Provide the [X, Y] coordinate of the cell's center where the given text is located.  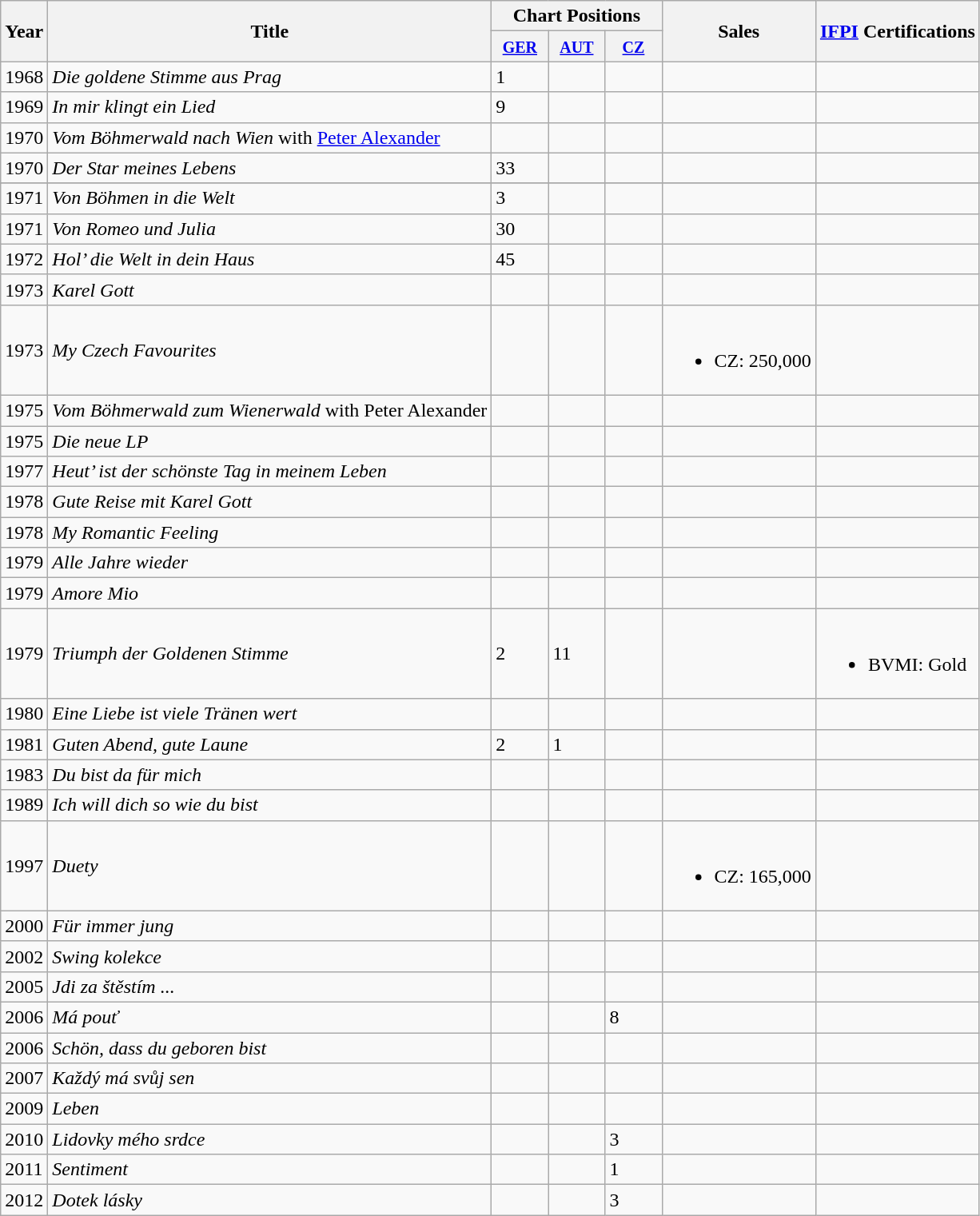
My Romantic Feeling [270, 532]
Sentiment [270, 1170]
1989 [24, 805]
In mir klingt ein Lied [270, 107]
1972 [24, 259]
2009 [24, 1109]
Eine Liebe ist viele Tränen wert [270, 714]
1977 [24, 472]
IFPI Certifications [897, 31]
1968 [24, 77]
Guten Abend, gute Laune [270, 744]
CZ: 165,000 [739, 865]
2012 [24, 1200]
8 [633, 1017]
1969 [24, 107]
BVMI: Gold [897, 654]
11 [577, 654]
Má pouť [270, 1017]
Chart Positions [577, 16]
Ich will dich so wie du bist [270, 805]
Title [270, 31]
Gute Reise mit Karel Gott [270, 502]
33 [520, 168]
Von Romeo und Julia [270, 229]
45 [520, 259]
CZ [633, 46]
1983 [24, 775]
Schön, dass du geboren bist [270, 1048]
Každý má svůj sen [270, 1078]
Amore Mio [270, 593]
1980 [24, 714]
Year [24, 31]
2010 [24, 1139]
Karel Gott [270, 289]
Die goldene Stimme aus Prag [270, 77]
Lidovky mého srdce [270, 1139]
Die neue LP [270, 441]
9 [520, 107]
Für immer jung [270, 926]
2011 [24, 1170]
Heut’ ist der schönste Tag in meinem Leben [270, 472]
Vom Böhmerwald zum Wienerwald with Peter Alexander [270, 410]
1981 [24, 744]
AUT [577, 46]
Sales [739, 31]
2002 [24, 956]
Jdi za štěstím ... [270, 987]
Duety [270, 865]
My Czech Favourites [270, 350]
1997 [24, 865]
Vom Böhmerwald nach Wien with Peter Alexander [270, 138]
2007 [24, 1078]
GER [520, 46]
2005 [24, 987]
Triumph der Goldenen Stimme [270, 654]
Dotek lásky [270, 1200]
Du bist da für mich [270, 775]
Swing kolekce [270, 956]
Hol’ die Welt in dein Haus [270, 259]
CZ: 250,000 [739, 350]
30 [520, 229]
Der Star meines Lebens [270, 168]
Leben [270, 1109]
Alle Jahre wieder [270, 563]
Von Böhmen in die Welt [270, 198]
2000 [24, 926]
